Find where the given text appears and provide that cell's center as (X, Y) coordinate. 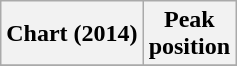
Chart (2014) (72, 34)
Peakposition (189, 34)
